Identify which cell holds the provided text, then report its (X, Y) central coordinate. 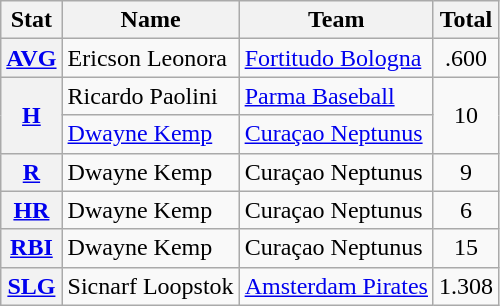
Amsterdam Pirates (336, 286)
Sicnarf Loopstok (150, 286)
1.308 (466, 286)
Total (466, 20)
15 (466, 248)
.600 (466, 58)
Stat (32, 20)
H (32, 115)
Name (150, 20)
6 (466, 210)
SLG (32, 286)
10 (466, 115)
RBI (32, 248)
R (32, 172)
Team (336, 20)
Fortitudo Bologna (336, 58)
AVG (32, 58)
Ericson Leonora (150, 58)
HR (32, 210)
9 (466, 172)
Ricardo Paolini (150, 96)
Parma Baseball (336, 96)
